Return [X, Y] of the center of cell containing provided text 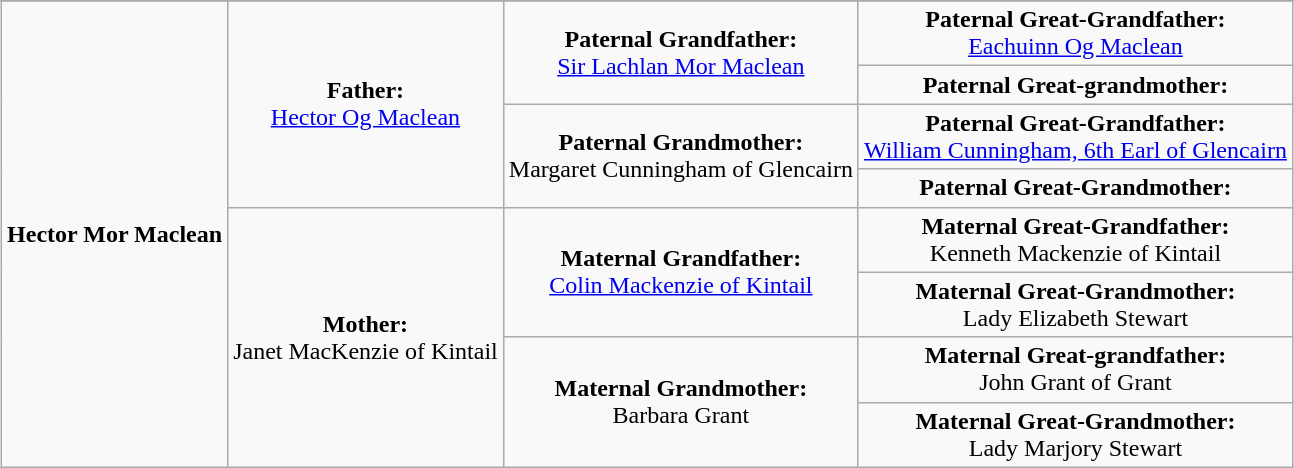
Maternal Grandmother:Barbara Grant [680, 402]
Paternal Great-Grandfather:William Cunningham, 6th Earl of Glencairn [1075, 136]
Paternal Great-Grandfather:Eachuinn Og Maclean [1075, 34]
Maternal Grandfather:Colin Mackenzie of Kintail [680, 272]
Hector Mor Maclean [115, 234]
Mother:Janet MacKenzie of Kintail [366, 337]
Father:Hector Og Maclean [366, 104]
Maternal Great-grandfather:John Grant of Grant [1075, 370]
Maternal Great-Grandfather:Kenneth Mackenzie of Kintail [1075, 240]
Paternal Grandmother:Margaret Cunningham of Glencairn [680, 156]
Maternal Great-Grandmother:Lady Marjory Stewart [1075, 434]
Paternal Great-Grandmother: [1075, 188]
Paternal Grandfather:Sir Lachlan Mor Maclean [680, 52]
Maternal Great-Grandmother:Lady Elizabeth Stewart [1075, 304]
Paternal Great-grandmother: [1075, 85]
